Search for the cell housing the specified text and yield its [X, Y] center coordinate. 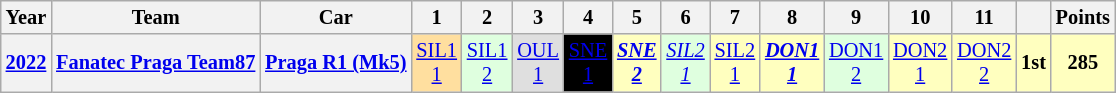
7 [735, 17]
SIL11 [436, 63]
6 [685, 17]
Team [156, 17]
2 [487, 17]
3 [538, 17]
Fanatec Praga Team87 [156, 63]
SIL12 [487, 63]
Car [336, 17]
5 [636, 17]
11 [984, 17]
9 [856, 17]
Praga R1 (Mk5) [336, 63]
DON21 [920, 63]
8 [792, 17]
SNE1 [588, 63]
4 [588, 17]
Year [26, 17]
OUL1 [538, 63]
2022 [26, 63]
1 [436, 17]
10 [920, 17]
SNE2 [636, 63]
1st [1034, 63]
285 [1083, 63]
DON12 [856, 63]
DON11 [792, 63]
Points [1083, 17]
DON22 [984, 63]
